Capture the cell that displays the provided text and extract its (X, Y) central coordinate. 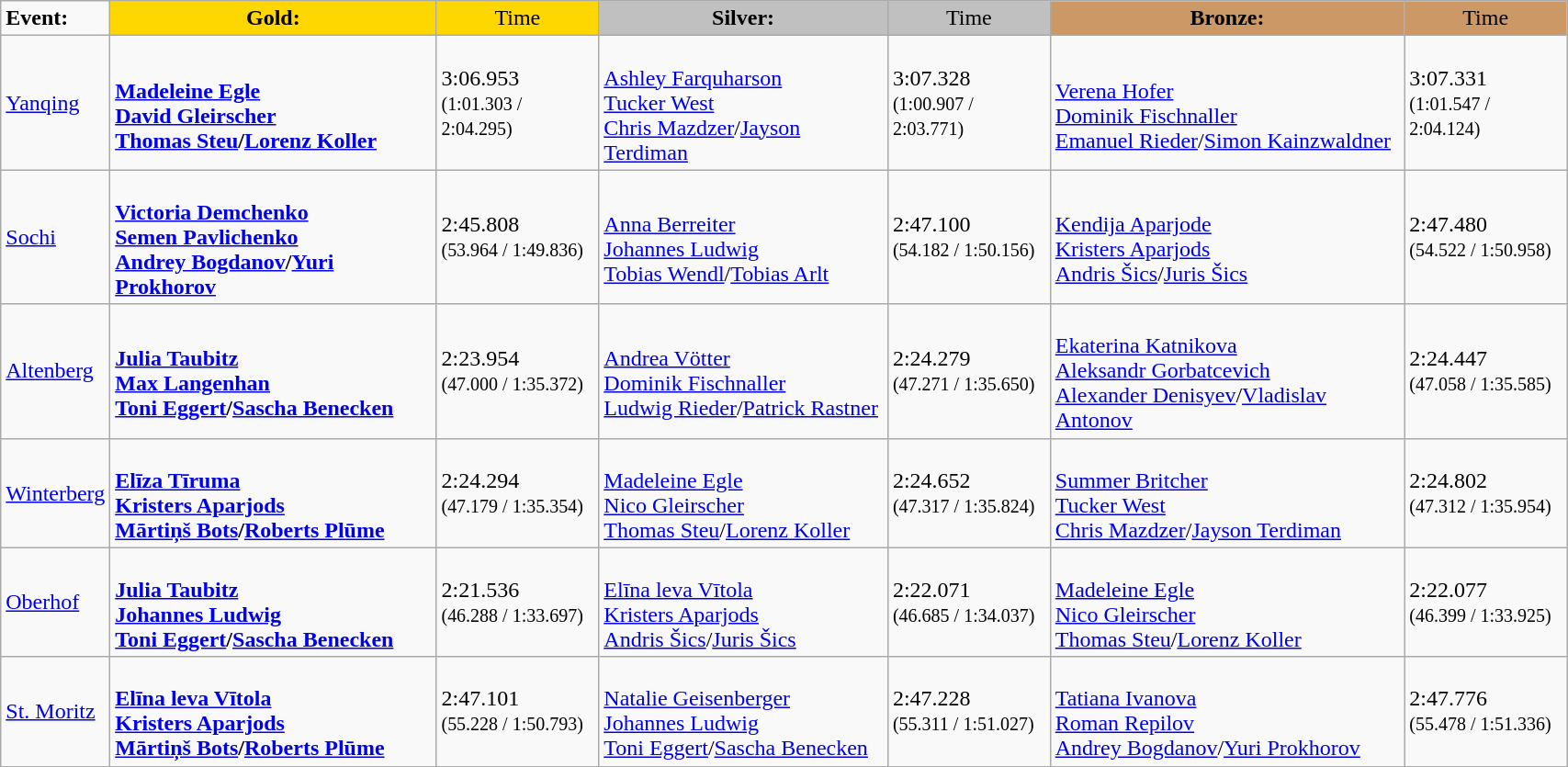
Kendija AparjodeKristers AparjodsAndris Šics/Juris Šics (1227, 237)
Anna BerreiterJohannes LudwigTobias Wendl/Tobias Arlt (744, 237)
Elīza TīrumaKristers AparjodsMārtiņš Bots/Roberts Plūme (274, 492)
Natalie GeisenbergerJohannes LudwigToni Eggert/Sascha Benecken (744, 711)
Victoria DemchenkoSemen PavlichenkoAndrey Bogdanov/Yuri Prokhorov (274, 237)
2:47.228(55.311 / 1:51.027) (968, 711)
2:24.802(47.312 / 1:35.954) (1486, 492)
Ashley FarquharsonTucker WestChris Mazdzer/Jayson Terdiman (744, 103)
Elīna leva VītolaKristers AparjodsAndris Šics/Juris Šics (744, 603)
Madeleine EgleDavid GleirscherThomas Steu/Lorenz Koller (274, 103)
3:06.953(1:01.303 / 2:04.295) (518, 103)
Elīna leva VītolaKristers AparjodsMārtiņš Bots/Roberts Plūme (274, 711)
2:47.480(54.522 / 1:50.958) (1486, 237)
St. Moritz (55, 711)
3:07.331(1:01.547 / 2:04.124) (1486, 103)
Julia TaubitzMax LangenhanToni Eggert/Sascha Benecken (274, 371)
Andrea VötterDominik FischnallerLudwig Rieder/Patrick Rastner (744, 371)
Event: (55, 18)
2:24.447(47.058 / 1:35.585) (1486, 371)
2:22.071(46.685 / 1:34.037) (968, 603)
Julia TaubitzJohannes LudwigToni Eggert/Sascha Benecken (274, 603)
2:23.954(47.000 / 1:35.372) (518, 371)
Silver: (744, 18)
Bronze: (1227, 18)
2:22.077(46.399 / 1:33.925) (1486, 603)
Ekaterina KatnikovaAleksandr GorbatcevichAlexander Denisyev/Vladislav Antonov (1227, 371)
2:45.808(53.964 / 1:49.836) (518, 237)
Altenberg (55, 371)
2:24.279(47.271 / 1:35.650) (968, 371)
2:24.294(47.179 / 1:35.354) (518, 492)
Oberhof (55, 603)
Sochi (55, 237)
Winterberg (55, 492)
2:47.100(54.182 / 1:50.156) (968, 237)
2:47.101(55.228 / 1:50.793) (518, 711)
2:24.652(47.317 / 1:35.824) (968, 492)
2:47.776(55.478 / 1:51.336) (1486, 711)
Verena HoferDominik FischnallerEmanuel Rieder/Simon Kainzwaldner (1227, 103)
2:21.536(46.288 / 1:33.697) (518, 603)
Summer BritcherTucker WestChris Mazdzer/Jayson Terdiman (1227, 492)
Gold: (274, 18)
Tatiana IvanovaRoman RepilovAndrey Bogdanov/Yuri Prokhorov (1227, 711)
3:07.328(1:00.907 / 2:03.771) (968, 103)
Yanqing (55, 103)
